Determine the (x, y) coordinate at the center of the cell enclosing the given text.  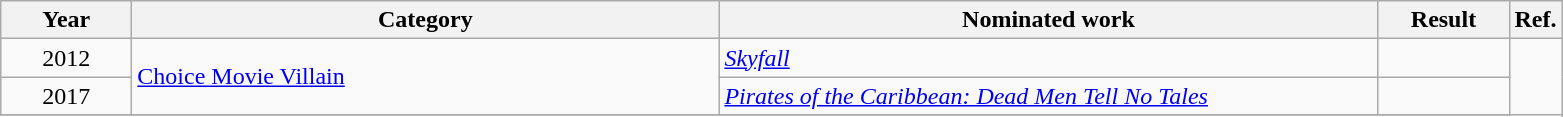
Pirates of the Caribbean: Dead Men Tell No Tales (1048, 96)
Category (426, 20)
2012 (66, 58)
Ref. (1536, 20)
Nominated work (1048, 20)
Result (1444, 20)
2017 (66, 96)
Choice Movie Villain (426, 77)
Year (66, 20)
Skyfall (1048, 58)
